Provide the [x, y] coordinate of the cell's center where the given text is located.  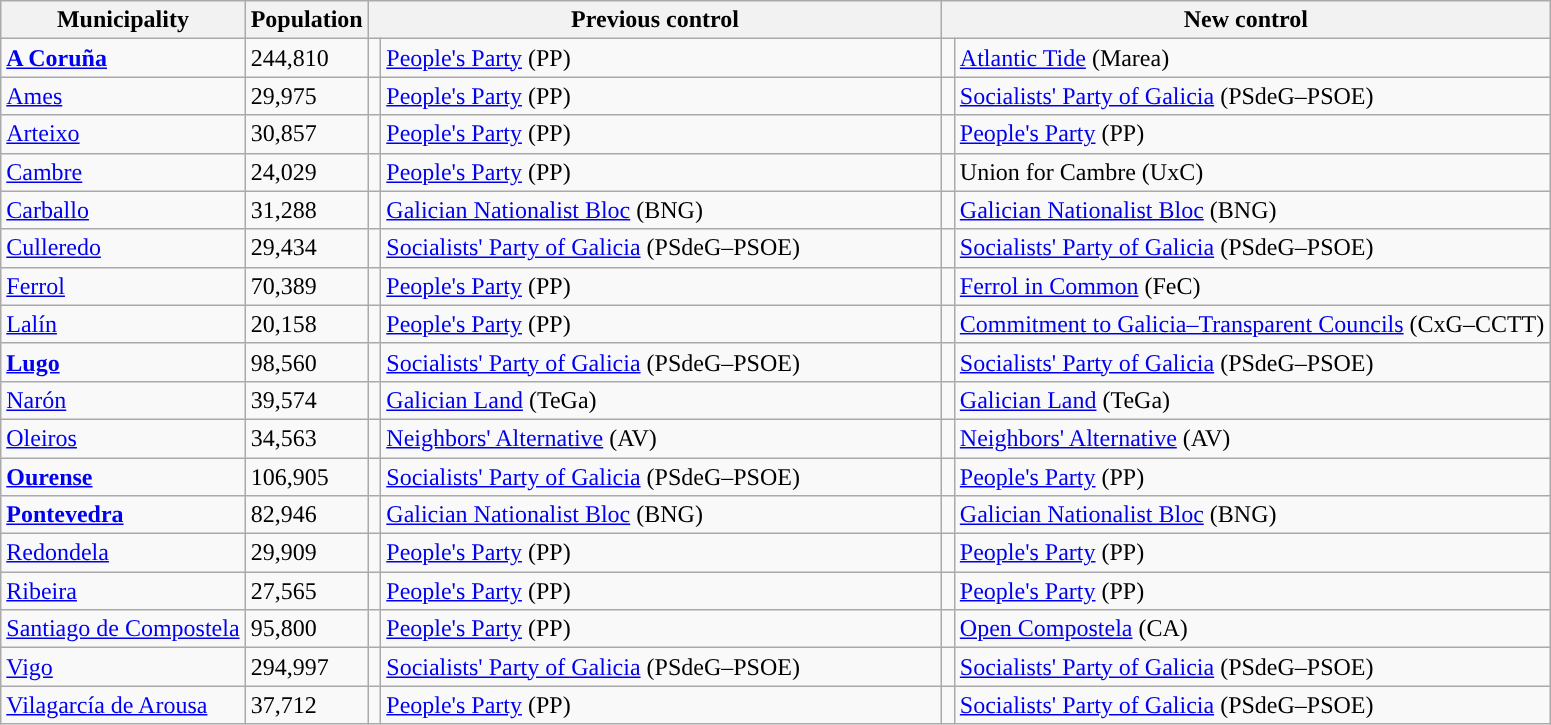
244,810 [306, 58]
Ferrol in Common (FeC) [1252, 286]
Pontevedra [123, 515]
Ferrol [123, 286]
Santiago de Compostela [123, 629]
New control [1246, 20]
Carballo [123, 210]
34,563 [306, 438]
Redondela [123, 553]
294,997 [306, 667]
Open Compostela (CA) [1252, 629]
Population [306, 20]
Vilagarcía de Arousa [123, 705]
Atlantic Tide (Marea) [1252, 58]
Previous control [655, 20]
106,905 [306, 477]
29,434 [306, 248]
Ourense [123, 477]
82,946 [306, 515]
98,560 [306, 362]
Commitment to Galicia–Transparent Councils (CxG–CCTT) [1252, 324]
30,857 [306, 134]
Union for Cambre (UxC) [1252, 172]
95,800 [306, 629]
39,574 [306, 400]
Narón [123, 400]
37,712 [306, 705]
Ames [123, 96]
Culleredo [123, 248]
Lugo [123, 362]
27,565 [306, 591]
Lalín [123, 324]
24,029 [306, 172]
A Coruña [123, 58]
Cambre [123, 172]
70,389 [306, 286]
Arteixo [123, 134]
20,158 [306, 324]
Vigo [123, 667]
31,288 [306, 210]
29,975 [306, 96]
Ribeira [123, 591]
Municipality [123, 20]
29,909 [306, 553]
Oleiros [123, 438]
